From the cell containing the given text, extract its center point as (x, y) coordinate. 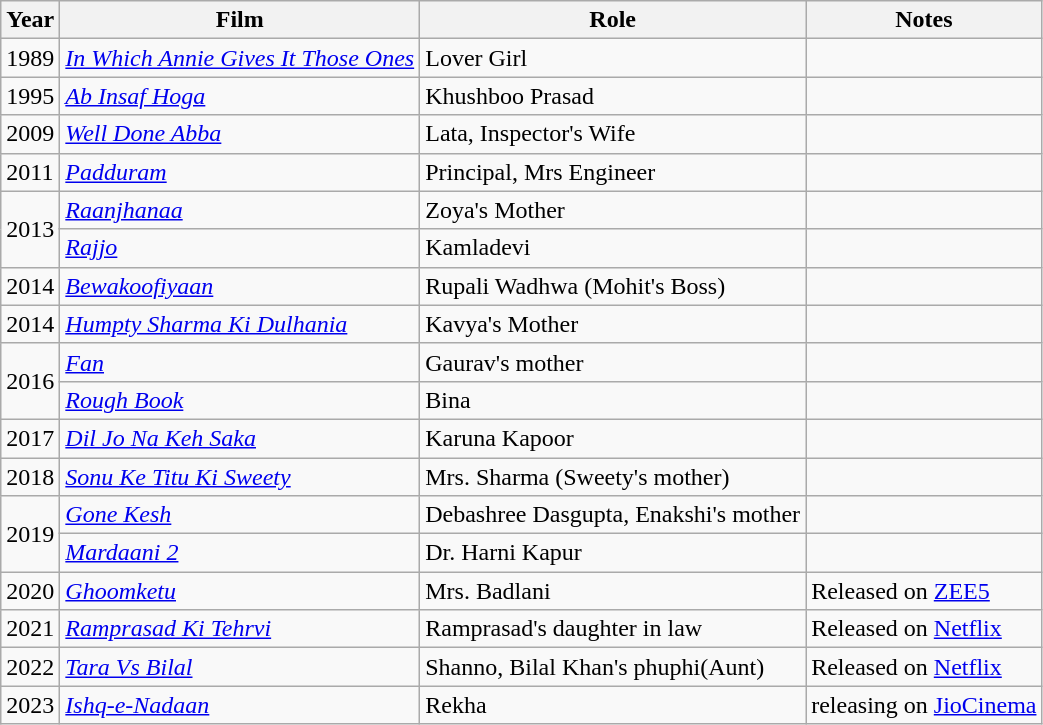
Rekha (613, 705)
Ghoomketu (240, 591)
Bewakoofiyaan (240, 286)
1995 (30, 96)
Gaurav's mother (613, 362)
2017 (30, 438)
Humpty Sharma Ki Dulhania (240, 324)
Mrs. Sharma (Sweety's mother) (613, 477)
Tara Vs Bilal (240, 667)
Rupali Wadhwa (Mohit's Boss) (613, 286)
Bina (613, 400)
Mrs. Badlani (613, 591)
Kavya's Mother (613, 324)
Role (613, 20)
2022 (30, 667)
Lover Girl (613, 58)
2020 (30, 591)
Khushboo Prasad (613, 96)
Principal, Mrs Engineer (613, 172)
2023 (30, 705)
Mardaani 2 (240, 553)
Lata, Inspector's Wife (613, 134)
Film (240, 20)
Dil Jo Na Keh Saka (240, 438)
2021 (30, 629)
Zoya's Mother (613, 210)
Ramprasad's daughter in law (613, 629)
2019 (30, 534)
Raanjhanaa (240, 210)
Debashree Dasgupta, Enakshi's mother (613, 515)
Sonu Ke Titu Ki Sweety (240, 477)
Padduram (240, 172)
2011 (30, 172)
Ramprasad Ki Tehrvi (240, 629)
Shanno, Bilal Khan's phuphi(Aunt) (613, 667)
2009 (30, 134)
Fan (240, 362)
Ab Insaf Hoga (240, 96)
Rough Book (240, 400)
Kamladevi (613, 248)
Notes (924, 20)
Year (30, 20)
Karuna Kapoor (613, 438)
1989 (30, 58)
releasing on JioCinema (924, 705)
Gone Kesh (240, 515)
Ishq-e-Nadaan (240, 705)
Dr. Harni Kapur (613, 553)
In Which Annie Gives It Those Ones (240, 58)
Well Done Abba (240, 134)
2018 (30, 477)
2013 (30, 229)
Rajjo (240, 248)
2016 (30, 381)
Released on ZEE5 (924, 591)
